Determine the (X, Y) coordinate at the center of the cell enclosing the given text.  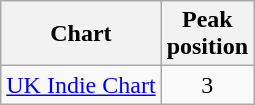
UK Indie Chart (81, 85)
Chart (81, 34)
3 (207, 85)
Peakposition (207, 34)
